From the cell containing the given text, extract its center point as [X, Y] coordinate. 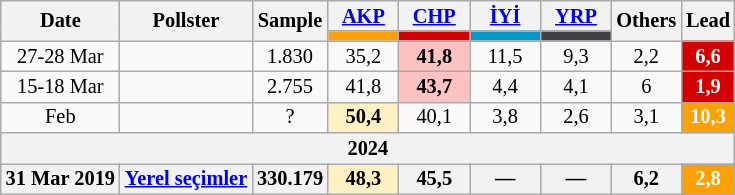
330.179 [290, 178]
Sample [290, 20]
Feb [60, 118]
11,5 [506, 56]
9,3 [576, 56]
2.755 [290, 86]
Pollster [186, 20]
6,2 [646, 178]
45,5 [434, 178]
2,2 [646, 56]
6 [646, 86]
3,8 [506, 118]
31 Mar 2019 [60, 178]
Others [646, 20]
50,4 [364, 118]
? [290, 118]
35,2 [364, 56]
10,3 [708, 118]
Lead [708, 20]
2,8 [708, 178]
2,6 [576, 118]
İYİ [506, 16]
1.830 [290, 56]
CHP [434, 16]
3,1 [646, 118]
1,9 [708, 86]
15-18 Mar [60, 86]
Date [60, 20]
6,6 [708, 56]
27-28 Mar [60, 56]
2024 [368, 148]
43,7 [434, 86]
Yerel seçimler [186, 178]
4,4 [506, 86]
AKP [364, 16]
YRP [576, 16]
48,3 [364, 178]
40,1 [434, 118]
4,1 [576, 86]
